For the text-containing cell, return its midpoint in [X, Y] coordinate format. 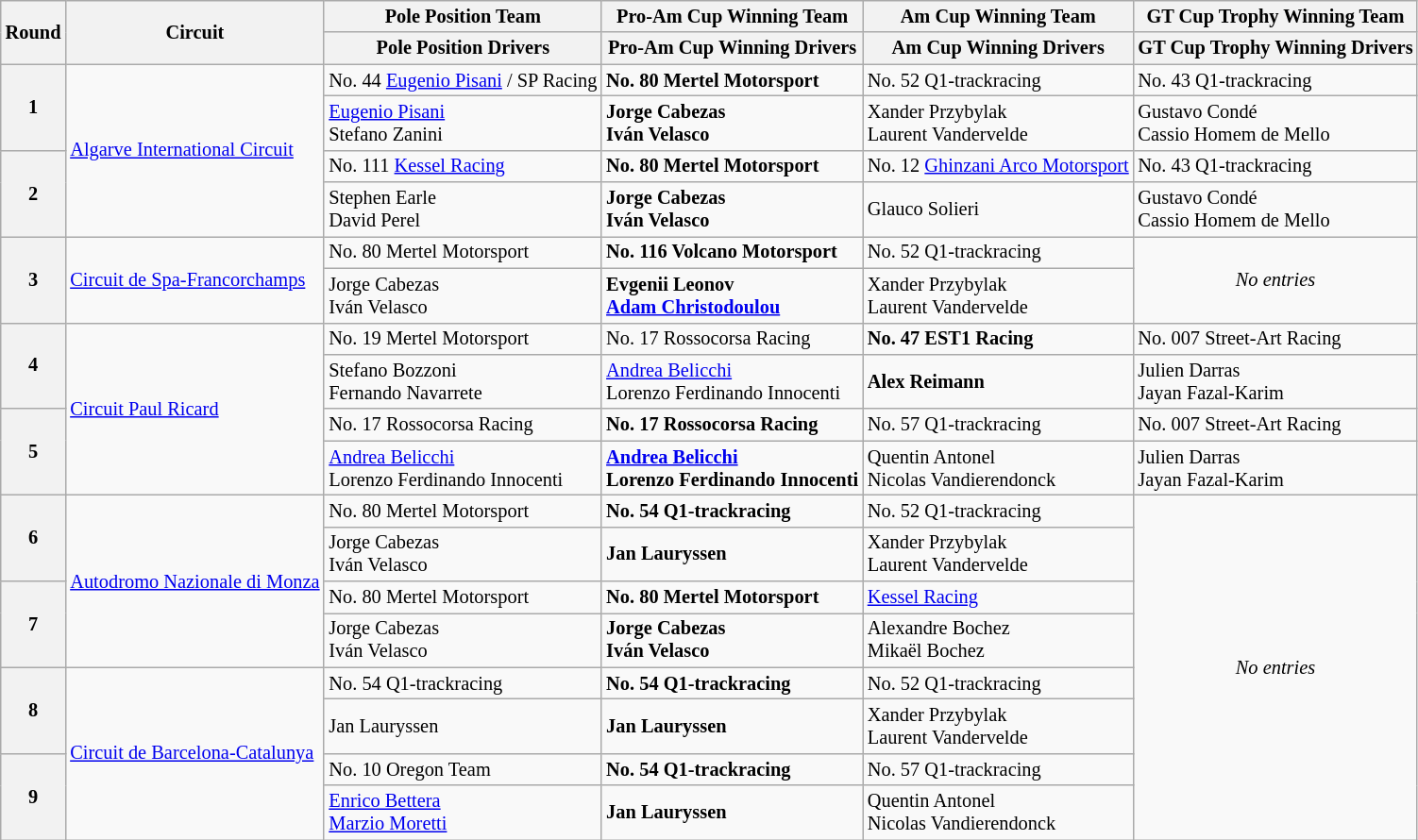
7 [34, 625]
No. 47 EST1 Racing [999, 339]
GT Cup Trophy Winning Drivers [1276, 48]
Pro-Am Cup Winning Drivers [733, 48]
GT Cup Trophy Winning Team [1276, 16]
Alex Reimann [999, 381]
Autodromo Nazionale di Monza [194, 581]
Stephen Earle David Perel [463, 210]
Am Cup Winning Team [999, 16]
3 [34, 279]
No. 116 Volcano Motorsport [733, 252]
Round [34, 32]
5 [34, 451]
No. 111 Kessel Racing [463, 166]
4 [34, 366]
Circuit de Barcelona-Catalunya [194, 753]
Kessel Racing [999, 597]
Circuit de Spa-Francorchamps [194, 279]
6 [34, 538]
Eugenio Pisani Stefano Zanini [463, 123]
9 [34, 797]
Glauco Solieri [999, 210]
Pro-Am Cup Winning Team [733, 16]
8 [34, 710]
1 [34, 108]
No. 10 Oregon Team [463, 769]
No. 19 Mertel Motorsport [463, 339]
Enrico Bettera Marzio Moretti [463, 813]
Algarve International Circuit [194, 151]
2 [34, 193]
Stefano Bozzoni Fernando Navarrete [463, 381]
Circuit [194, 32]
Evgenii Leonov Adam Christodoulou [733, 295]
Alexandre Bochez Mikaël Bochez [999, 640]
Pole Position Team [463, 16]
No. 44 Eugenio Pisani / SP Racing [463, 80]
Pole Position Drivers [463, 48]
Am Cup Winning Drivers [999, 48]
Circuit Paul Ricard [194, 410]
No. 12 Ghinzani Arco Motorsport [999, 166]
